Extract the [X, Y] coordinate from the center of the cell holding the provided text.  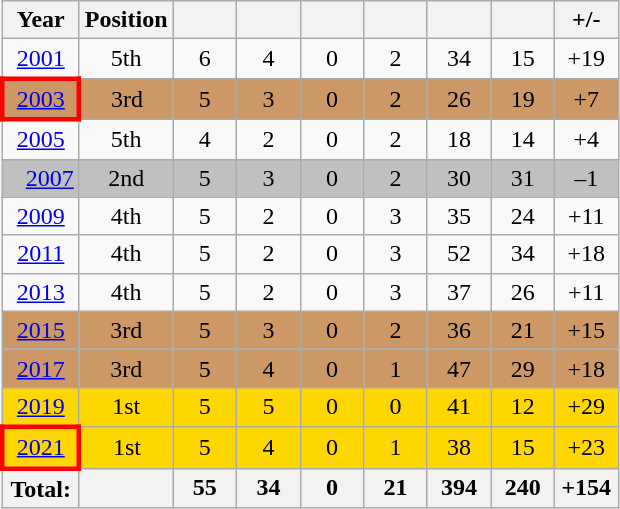
37 [459, 292]
47 [459, 368]
+19 [586, 59]
55 [205, 488]
2013 [40, 292]
–1 [586, 178]
2011 [40, 254]
6 [205, 59]
2005 [40, 139]
Total: [40, 488]
18 [459, 139]
14 [523, 139]
+4 [586, 139]
2001 [40, 59]
2nd [126, 178]
2019 [40, 407]
+15 [586, 330]
+23 [586, 448]
2021 [40, 448]
52 [459, 254]
29 [523, 368]
19 [523, 98]
24 [523, 216]
+29 [586, 407]
41 [459, 407]
30 [459, 178]
2007 [40, 178]
+7 [586, 98]
+154 [586, 488]
Position [126, 20]
2015 [40, 330]
Year [40, 20]
12 [523, 407]
2017 [40, 368]
240 [523, 488]
394 [459, 488]
2003 [40, 98]
2009 [40, 216]
38 [459, 448]
+/- [586, 20]
35 [459, 216]
36 [459, 330]
31 [523, 178]
